Return the [x, y] coordinate for the center point of the cell that contains the specified text.  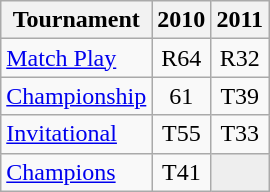
Championship [76, 96]
T39 [240, 96]
61 [182, 96]
Tournament [76, 20]
Invitational [76, 134]
2010 [182, 20]
R64 [182, 58]
T33 [240, 134]
T41 [182, 172]
T55 [182, 134]
2011 [240, 20]
Match Play [76, 58]
R32 [240, 58]
Champions [76, 172]
